Return [x, y] of the center of cell containing provided text 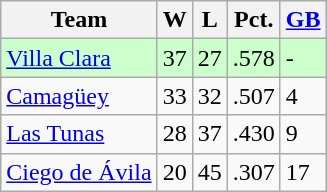
9 [303, 134]
Villa Clara [79, 58]
- [303, 58]
Team [79, 20]
17 [303, 172]
20 [174, 172]
Camagüey [79, 96]
W [174, 20]
45 [210, 172]
Pct. [254, 20]
.507 [254, 96]
.578 [254, 58]
Ciego de Ávila [79, 172]
.307 [254, 172]
33 [174, 96]
28 [174, 134]
GB [303, 20]
27 [210, 58]
4 [303, 96]
32 [210, 96]
L [210, 20]
Las Tunas [79, 134]
.430 [254, 134]
